For the text-containing cell, return its midpoint in (x, y) coordinate format. 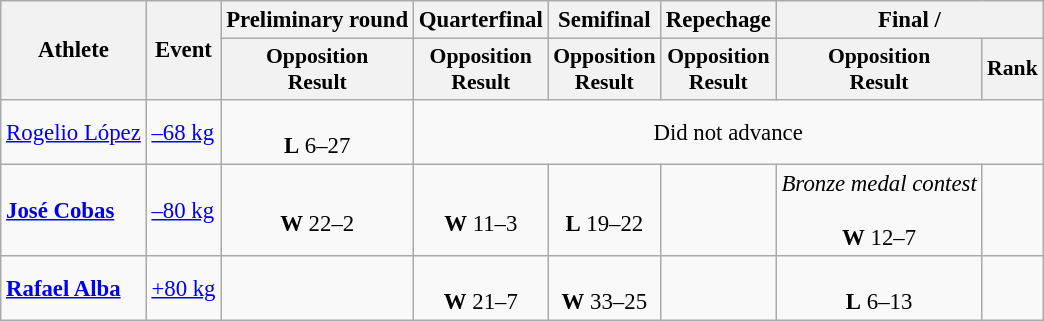
W 33–25 (604, 288)
Semifinal (604, 20)
–68 kg (184, 132)
–80 kg (184, 210)
Quarterfinal (480, 20)
W 11–3 (480, 210)
W 22–2 (318, 210)
W 21–7 (480, 288)
Did not advance (728, 132)
Final / (910, 20)
José Cobas (74, 210)
L 6–27 (318, 132)
Bronze medal contestW 12–7 (879, 210)
L 6–13 (879, 288)
Repechage (719, 20)
L 19–22 (604, 210)
Rafael Alba (74, 288)
Preliminary round (318, 20)
+80 kg (184, 288)
Rank (1012, 70)
Rogelio López (74, 132)
Event (184, 50)
Athlete (74, 50)
